Return (x, y) of the center of cell containing provided text 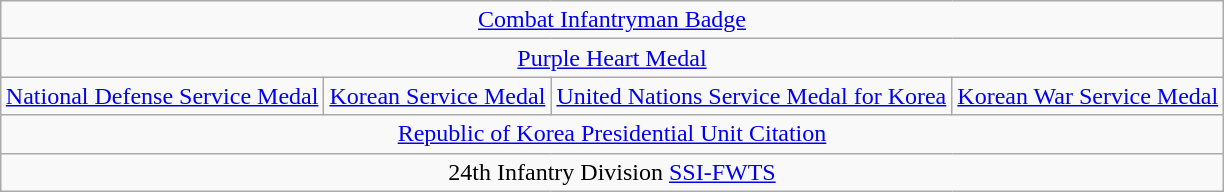
United Nations Service Medal for Korea (752, 96)
Combat Infantryman Badge (612, 20)
Purple Heart Medal (612, 58)
National Defense Service Medal (162, 96)
Korean War Service Medal (1088, 96)
24th Infantry Division SSI-FWTS (612, 172)
Republic of Korea Presidential Unit Citation (612, 134)
Korean Service Medal (438, 96)
